From the cell containing the given text, extract its center point as (x, y) coordinate. 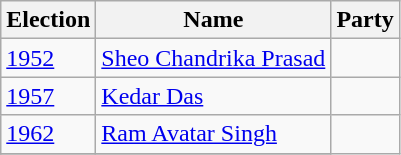
Sheo Chandrika Prasad (214, 58)
Kedar Das (214, 96)
1957 (48, 96)
1952 (48, 58)
Name (214, 20)
1962 (48, 134)
Ram Avatar Singh (214, 134)
Party (365, 20)
Election (48, 20)
